From the cell containing the given text, extract its center point as (x, y) coordinate. 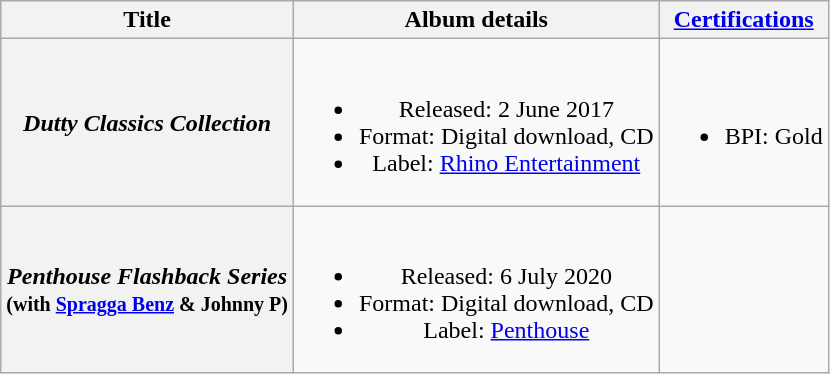
Title (148, 20)
Album details (476, 20)
Penthouse Flashback Series(with Spragga Benz & Johnny P) (148, 290)
BPI: Gold (744, 122)
Dutty Classics Collection (148, 122)
Released: 2 June 2017Format: Digital download, CDLabel: Rhino Entertainment (476, 122)
Certifications (744, 20)
Released: 6 July 2020Format: Digital download, CDLabel: Penthouse (476, 290)
